Identify which cell holds the provided text, then report its [X, Y] central coordinate. 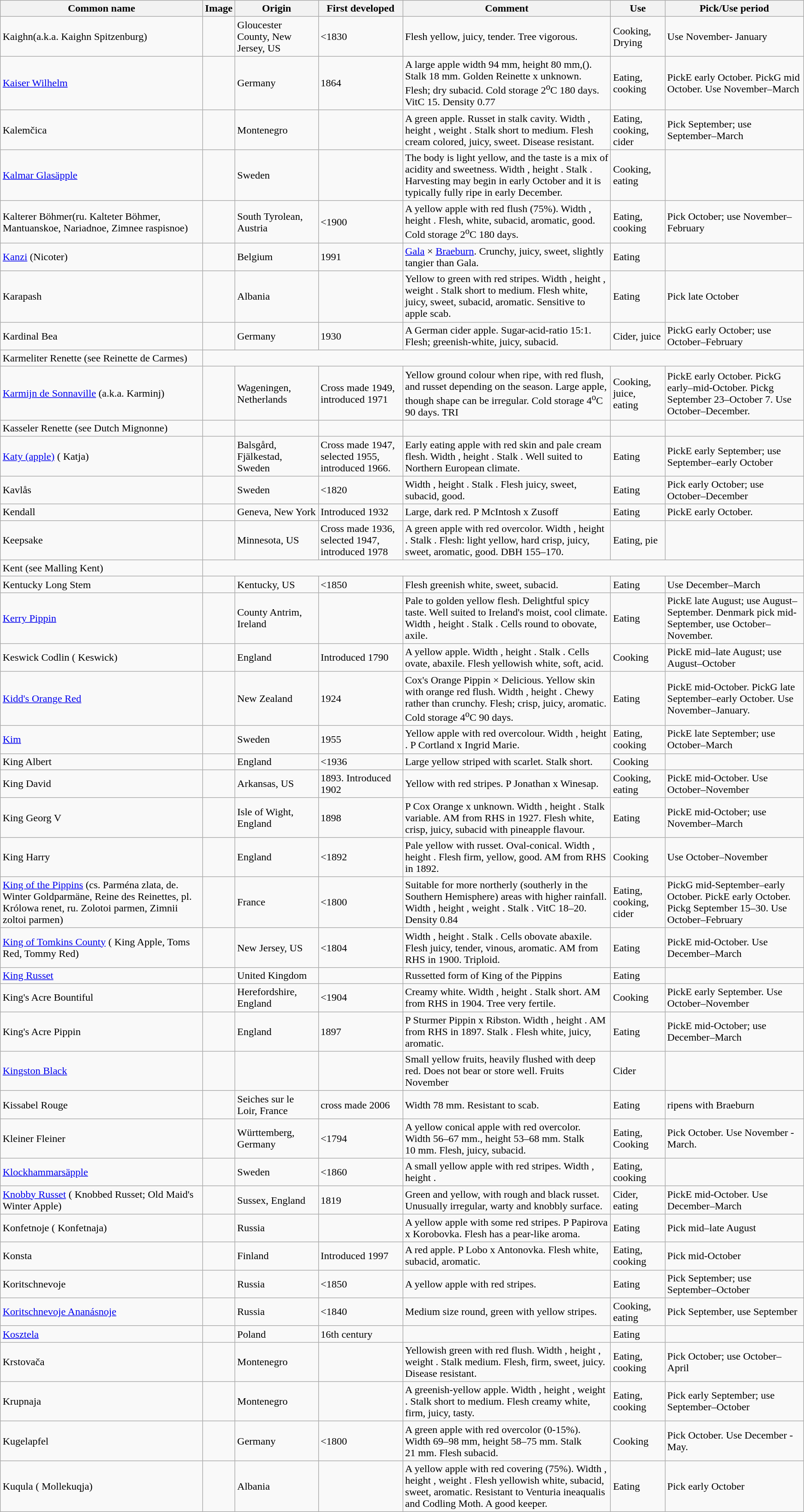
Cross made 1949, introduced 1971 [361, 393]
Cross made 1936, selected 1947, introduced 1978 [361, 540]
A yellow apple with red stripes. [507, 1284]
Kissabel Rouge [101, 1105]
Belgium [277, 257]
Geneva, New York [277, 512]
Russetted form of King of the Pippins [507, 975]
Wageningen, Netherlands [277, 393]
Kalmar Glasäpple [101, 175]
P Cox Orange x unknown. Width , height . Stalk variable. AM from RHS in 1927. Flesh white, crisp, juicy, subacid with pineapple flavour. [507, 817]
A yellow apple. Width , height . Stalk . Cells ovate, abaxile. Flesh yellowish white, soft, acid. [507, 658]
1893. Introduced 1902 [361, 784]
Pale yellow with russet. Oval-conical. Width , height . Flesh firm, yellow, good. AM from RHS in 1892. [507, 857]
France [277, 902]
New Zealand [277, 698]
Koritschnevoje [101, 1284]
PickE late August; use August–September. Denmark pick mid-September, use October–November. [734, 618]
Creamy white. Width , height . Stalk short. AM from RHS in 1904. Tree very fertile. [507, 998]
King Georg V [101, 817]
Kent (see Malling Kent) [101, 568]
PickE early September. Use October–November [734, 998]
Common name [101, 9]
South Tyrolean, Austria [277, 222]
Arkansas, US [277, 784]
PickE early October. [734, 512]
1930 [361, 336]
Large yellow striped with scarlet. Stalk short. [507, 762]
Cider, juice [638, 336]
Pick October. Use December - May. [734, 1441]
United Kingdom [277, 975]
PickE mid–late August; use August–October [734, 658]
Use October–November [734, 857]
1991 [361, 257]
King's Acre Bountiful [101, 998]
King Albert [101, 762]
Image [219, 9]
King of Tomkins County ( King Apple, Toms Red, Tommy Red) [101, 947]
County Antrim, Ireland [277, 618]
Pick mid-October [734, 1256]
Seiches sur le Loir, France [277, 1105]
Yellowish green with red flush. Width , height , weight . Stalk medium. Flesh, firm, sweet, juicy. Disease resistant. [507, 1362]
Herefordshire, England [277, 998]
Knobby Russet ( Knobbed Russet; Old Maid's Winter Apple) [101, 1200]
A green apple with red overcolor (0-15%). Width 69–98 mm, height 58–75 mm. Stalk 21 mm. Flesh subacid. [507, 1441]
Kalemčica [101, 130]
Karmeliter Renette (see Reinette de Carmes) [101, 358]
1898 [361, 817]
1819 [361, 1200]
16th century [361, 1334]
Pick late October [734, 296]
Kasseler Renette (see Dutch Mignonne) [101, 428]
New Jersey, US [277, 947]
Comment [507, 9]
King of the Pippins (cs. Parména zlata, de. Winter Goldparmäne, Reine des Reinettes, pl. Królowa renet, ru. Zolotoi parmen, Zimnii zoltoi parmen) [101, 902]
Württemberg, Germany [277, 1139]
Cider, eating [638, 1200]
A green apple. Russet in stalk cavity. Width , height , weight . Stalk short to medium. Flesh cream colored, juicy, sweet. Disease resistant. [507, 130]
PickE early October. PickG early–mid-October. Pickg September 23–October 7. Use October–December. [734, 393]
Krstovača [101, 1362]
Cider [638, 1071]
Kidd's Orange Red [101, 698]
1864 [361, 83]
<1820 [361, 490]
Yellow with red stripes. P Jonathan x Winesap. [507, 784]
A red apple. P Lobo x Antonovka. Flesh white, subacid, aromatic. [507, 1256]
PickE early October. PickG mid October. Use November–March [734, 83]
Green and yellow, with rough and black russet. Unusually irregular, warty and knobbly surface. [507, 1200]
Kugelapfel [101, 1441]
Flesh greenish white, sweet, subacid. [507, 584]
Kingston Black [101, 1071]
A green apple with red overcolor. Width , height . Stalk . Flesh: light yellow, hard crisp, juicy, sweet, aromatic, good. DBH 155–170. [507, 540]
PickG early October; use October–February [734, 336]
<1892 [361, 857]
Kosztela [101, 1334]
Krupnaja [101, 1401]
Introduced 1932 [361, 512]
Kim [101, 739]
Small yellow fruits, heavily flushed with deep red. Does not bear or store well. Fruits November [507, 1071]
King's Acre Pippin [101, 1032]
Pick September; use September–March [734, 130]
Pick September; use September–October [734, 1284]
Introduced 1790 [361, 658]
King Harry [101, 857]
Cooking, Drying [638, 36]
Kentucky Long Stem [101, 584]
Large, dark red. P McIntosh x Zusoff [507, 512]
Kaiser Wilhelm [101, 83]
1924 [361, 698]
A small yellow apple with red stripes. Width , height . [507, 1172]
Balsgård, Fjälkestad, Sweden [277, 456]
Kaighn(a.k.a. Kaighn Spitzenburg) [101, 36]
PickE late September; use October–March [734, 739]
Pick mid–late August [734, 1228]
Gloucester County, New Jersey, US [277, 36]
Sussex, England [277, 1200]
Kendall [101, 512]
Koritschnevoje Ananásnoje [101, 1312]
Konfetnoje ( Konfetnaja) [101, 1228]
Klockhammarsäpple [101, 1172]
Pick early October; use October–December [734, 490]
<1860 [361, 1172]
A yellow conical apple with red overcolor. Width 56–67 mm., height 53–68 mm. Stalk 10 mm. Flesh, juicy, subacid. [507, 1139]
ripens with Braeburn [734, 1105]
Eating, Cooking [638, 1139]
Keswick Codlin ( Keswick) [101, 658]
Pick September, use September [734, 1312]
1955 [361, 739]
Karmijn de Sonnaville (a.k.a. Karminj) [101, 393]
Kanzi (Nicoter) [101, 257]
Flesh yellow, juicy, tender. Tree vigorous. [507, 36]
<1904 [361, 998]
Cooking, juice, eating [638, 393]
Pick October; use October–April [734, 1362]
Kardinal Bea [101, 336]
First developed [361, 9]
1897 [361, 1032]
Use December–March [734, 584]
Kleiner Fleiner [101, 1139]
Pick October. Use November - March. [734, 1139]
<1830 [361, 36]
PickE early September; use September–early October [734, 456]
Kuqula ( Mollekuqja) [101, 1486]
King David [101, 784]
PickE mid-October; use December–March [734, 1032]
Early eating apple with red skin and pale cream flesh. Width , height . Stalk . Well suited to Northern European climate. [507, 456]
Origin [277, 9]
PickE mid-October; use November–March [734, 817]
PickE mid-October. PickG late September–early October. Use November–January. [734, 698]
P Sturmer Pippin x Ribston. Width , height . AM from RHS in 1897. Stalk . Flesh white, juicy, aromatic. [507, 1032]
cross made 2006 [361, 1105]
Pick early September; use September–October [734, 1401]
A yellow apple with some red stripes. P Papirova x Korobovka. Flesh has a pear-like aroma. [507, 1228]
Medium size round, green with yellow stripes. [507, 1312]
Finland [277, 1256]
Pick early October [734, 1486]
Use November- January [734, 36]
Pick October; use November–February [734, 222]
Cross made 1947, selected 1955, introduced 1966. [361, 456]
PickE mid-October. Use October–November [734, 784]
<1840 [361, 1312]
PickG mid-September–early October. PickE early October. Pickg September 15–30. Use October–February [734, 902]
Yellow apple with red overcolour. Width , height . P Cortland x Ingrid Marie. [507, 739]
Konsta [101, 1256]
Poland [277, 1334]
Katy (apple) ( Katja) [101, 456]
Kerry Pippin [101, 618]
Width 78 mm. Resistant to scab. [507, 1105]
Eating, pie [638, 540]
<1936 [361, 762]
A greenish-yellow apple. Width , height , weight . Stalk short to medium. Flesh creamy white, firm, juicy, tasty. [507, 1401]
Gala × Braeburn. Crunchy, juicy, sweet, slightly tangier than Gala. [507, 257]
Minnesota, US [277, 540]
<1794 [361, 1139]
Kalterer Böhmer(ru. Kalteter Böhmer, Mantuanskoe, Nariadnoe, Zimnee raspisnoe) [101, 222]
Width , height . Stalk . Cells obovate abaxile. Flesh juicy, tender, vinous, aromatic. AM from RHS in 1900. Triploid. [507, 947]
Isle of Wight, England [277, 817]
<1900 [361, 222]
King Russet [101, 975]
Keepsake [101, 540]
<1804 [361, 947]
Pick/Use period [734, 9]
Width , height . Stalk . Flesh juicy, sweet, subacid, good. [507, 490]
Introduced 1997 [361, 1256]
Kentucky, US [277, 584]
Use [638, 9]
A yellow apple with red flush (75%). Width , height . Flesh, white, subacid, aromatic, good. Cold storage 2oC 180 days. [507, 222]
A German cider apple. Sugar-acid-ratio 15:1. Flesh; greenish-white, juicy, subacid. [507, 336]
Karapash [101, 296]
Kavlås [101, 490]
